Return the [X, Y] coordinate for the center point of the cell that contains the specified text.  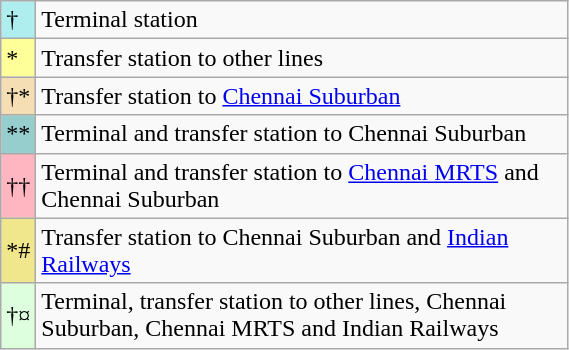
Transfer station to Chennai Suburban [302, 96]
** [18, 134]
†¤ [18, 316]
Transfer station to Chennai Suburban and Indian Railways [302, 250]
Terminal and transfer station to Chennai Suburban [302, 134]
*# [18, 250]
† [18, 20]
†† [18, 186]
Terminal station [302, 20]
†* [18, 96]
Terminal, transfer station to other lines, Chennai Suburban, Chennai MRTS and Indian Railways [302, 316]
Transfer station to other lines [302, 58]
* [18, 58]
Terminal and transfer station to Chennai MRTS and Chennai Suburban [302, 186]
